From the cell containing the given text, extract its center point as [x, y] coordinate. 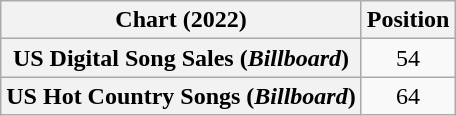
54 [408, 58]
Position [408, 20]
Chart (2022) [181, 20]
US Hot Country Songs (Billboard) [181, 96]
64 [408, 96]
US Digital Song Sales (Billboard) [181, 58]
